Pinpoint the cell where the given text exists, returning its (X, Y) midpoint coordinate. 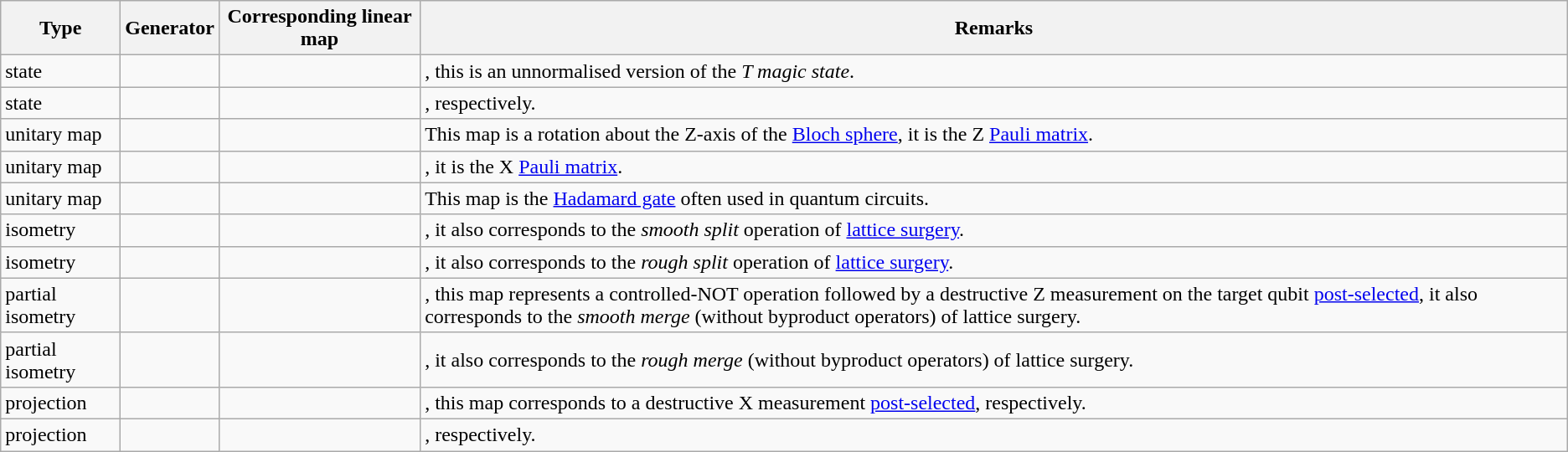
, it is the X Pauli matrix. (994, 167)
, this map corresponds to a destructive X measurement post-selected, respectively. (994, 403)
, it also corresponds to the smooth split operation of lattice surgery. (994, 230)
, this is an unnormalised version of the T magic state. (994, 71)
Remarks (994, 28)
, it also corresponds to the rough merge (without byproduct operators) of lattice surgery. (994, 360)
Type (60, 28)
This map is the Hadamard gate often used in quantum circuits. (994, 198)
Generator (170, 28)
Corresponding linear map (319, 28)
This map is a rotation about the Z-axis of the Bloch sphere, it is the Z Pauli matrix. (994, 135)
, it also corresponds to the rough split operation of lattice surgery. (994, 262)
